Find where the given text appears and provide that cell's center as [x, y] coordinate. 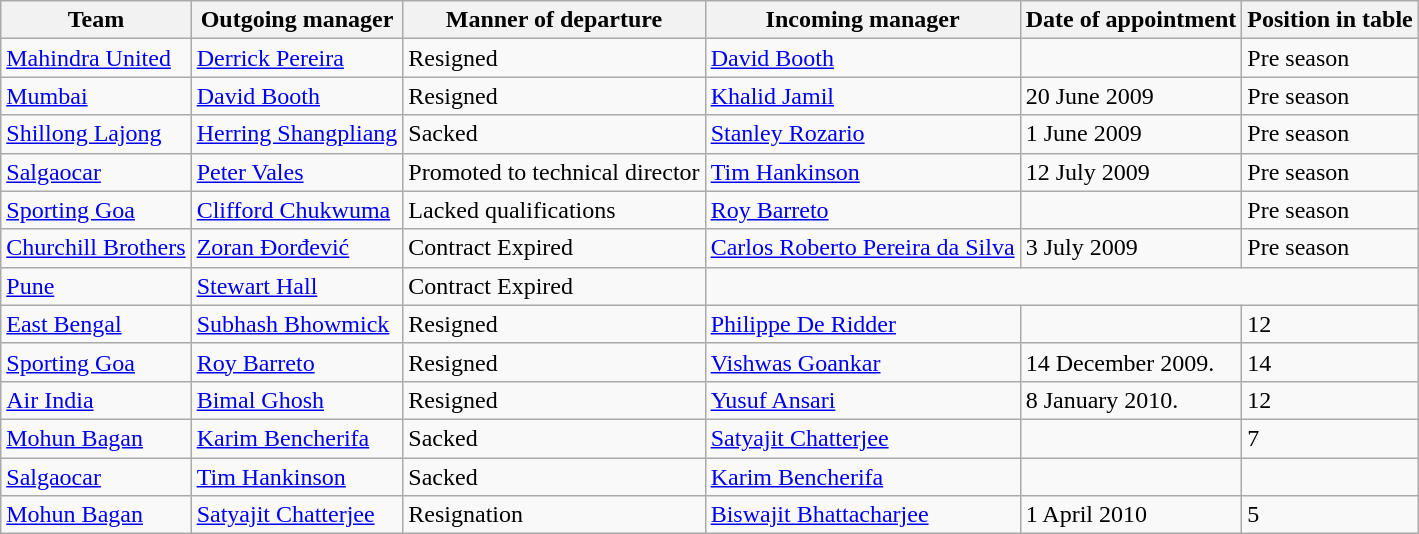
14 December 2009. [1131, 362]
Position in table [1330, 20]
Churchill Brothers [96, 248]
Yusuf Ansari [862, 400]
Peter Vales [297, 172]
Stewart Hall [297, 286]
Outgoing manager [297, 20]
14 [1330, 362]
Resignation [554, 515]
5 [1330, 515]
Carlos Roberto Pereira da Silva [862, 248]
Mahindra United [96, 58]
Incoming manager [862, 20]
Vishwas Goankar [862, 362]
Pune [96, 286]
1 April 2010 [1131, 515]
East Bengal [96, 324]
Philippe De Ridder [862, 324]
Bimal Ghosh [297, 400]
Herring Shangpliang [297, 134]
8 January 2010. [1131, 400]
12 July 2009 [1131, 172]
7 [1330, 438]
Date of appointment [1131, 20]
20 June 2009 [1131, 96]
Team [96, 20]
Clifford Chukwuma [297, 210]
Derrick Pereira [297, 58]
Zoran Đorđević [297, 248]
Promoted to technical director [554, 172]
Mumbai [96, 96]
Shillong Lajong [96, 134]
Biswajit Bhattacharjee [862, 515]
Lacked qualifications [554, 210]
Khalid Jamil [862, 96]
3 July 2009 [1131, 248]
Stanley Rozario [862, 134]
1 June 2009 [1131, 134]
Manner of departure [554, 20]
Subhash Bhowmick [297, 324]
Air India [96, 400]
